From the cell containing the given text, extract its center point as [x, y] coordinate. 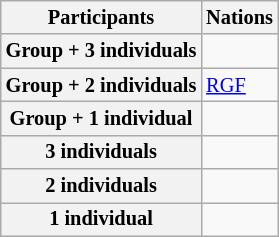
Group + 1 individual [102, 118]
Group + 2 individuals [102, 85]
Nations [240, 17]
Participants [102, 17]
2 individuals [102, 186]
Group + 3 individuals [102, 51]
3 individuals [102, 152]
RGF [240, 85]
1 individual [102, 219]
